Detect which cell encompasses the target text, then output its (x, y) center coordinate. 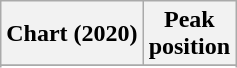
Peakposition (189, 34)
Chart (2020) (72, 34)
